Output the (x, y) coordinate of the center of the cell containing the given text.  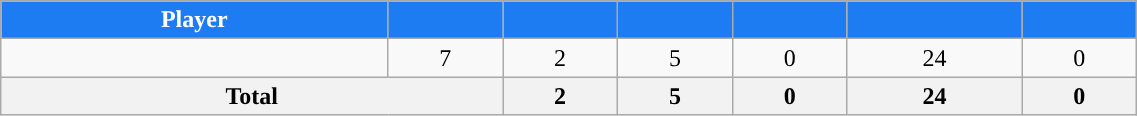
Player (194, 20)
7 (446, 58)
Total (252, 96)
